Detect which cell encompasses the target text, then output its [X, Y] center coordinate. 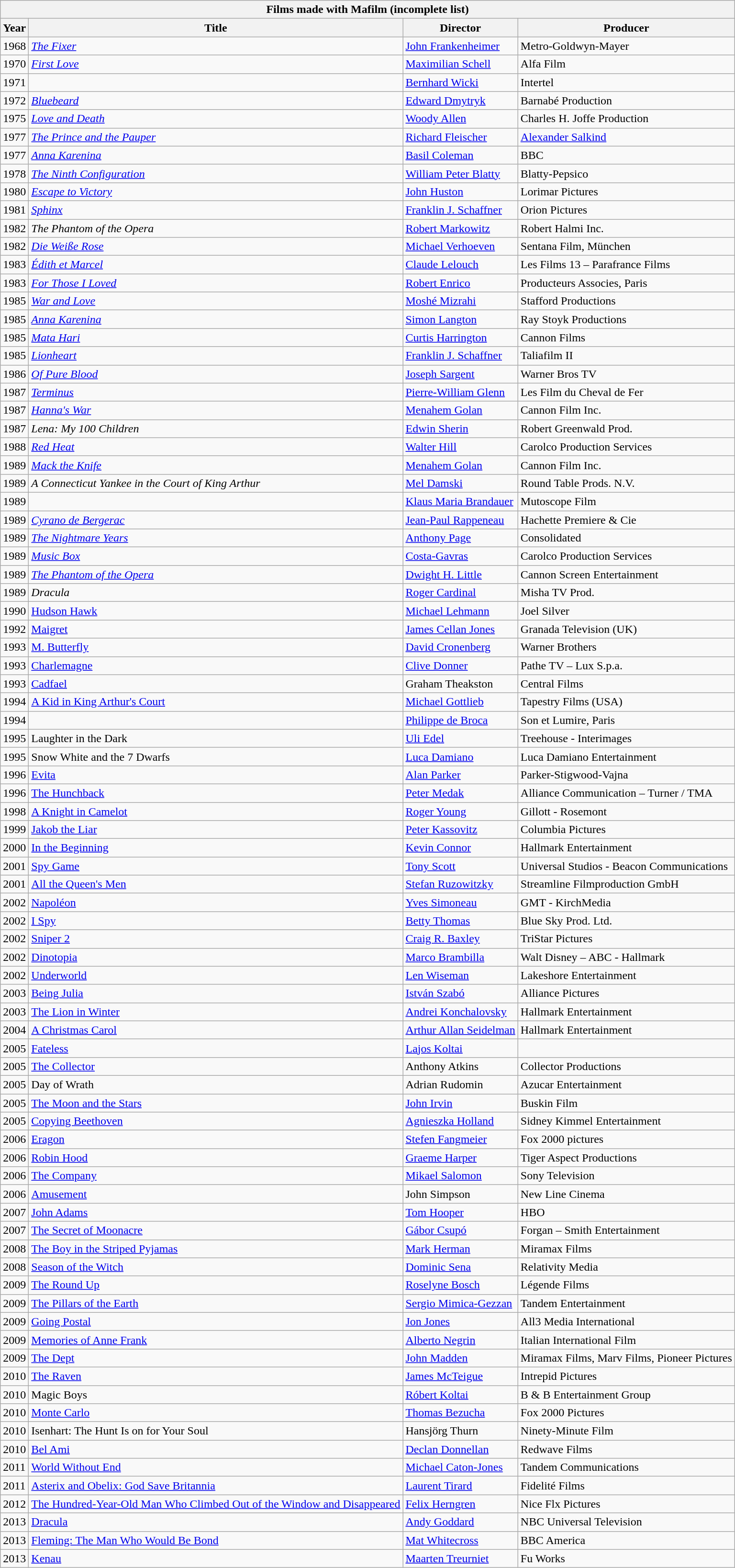
Relativity Media [626, 1267]
Mata Hari [216, 338]
Red Heat [216, 447]
Lakeshore Entertainment [626, 975]
Craig R. Baxley [460, 939]
John Adams [216, 1212]
Bernhard Wicki [460, 82]
Declan Donnellan [460, 1449]
Yves Simoneau [460, 902]
1981 [14, 210]
Michael Verhoeven [460, 247]
Walt Disney – ABC - Hallmark [626, 957]
Streamline Filmproduction GmbH [626, 884]
1998 [14, 812]
Michael Gottlieb [460, 702]
Mark Herman [460, 1249]
John Irvin [460, 1103]
Jon Jones [460, 1321]
Bluebeard [216, 101]
Hansjörg Thurn [460, 1431]
Producteurs Associes, Paris [626, 283]
Kenau [216, 1558]
Redwave Films [626, 1449]
Tandem Communications [626, 1467]
The Collector [216, 1066]
The Hundred-Year-Old Man Who Climbed Out of the Window and Disappeared [216, 1504]
Cannon Films [626, 338]
The Prince and the Pauper [216, 137]
John Simpson [460, 1194]
Miramax Films, Marv Films, Pioneer Pictures [626, 1358]
Alexander Salkind [626, 137]
Copying Beethoven [216, 1121]
HBO [626, 1212]
NBC Universal Television [626, 1522]
István Szabó [460, 993]
M. Butterfly [216, 647]
Mel Damski [460, 483]
Music Box [216, 556]
Love and Death [216, 119]
Maigret [216, 629]
Dwight H. Little [460, 575]
Fidelité Films [626, 1486]
Lena: My 100 Children [216, 429]
Kevin Connor [460, 848]
John Huston [460, 192]
Sony Television [626, 1176]
Joseph Sargent [460, 374]
Alliance Pictures [626, 993]
Luca Damiano [460, 756]
Gillott - Rosemont [626, 812]
The Nightmare Years [216, 538]
Eragon [216, 1139]
Columbia Pictures [626, 830]
1970 [14, 64]
A Christmas Carol [216, 1030]
Lajos Koltai [460, 1048]
Blue Sky Prod. Ltd. [626, 921]
Peter Medak [460, 793]
Les Film du Cheval de Fer [626, 392]
Curtis Harrington [460, 338]
2004 [14, 1030]
The Pillars of the Earth [216, 1303]
William Peter Blatty [460, 173]
Monte Carlo [216, 1413]
Clive Donner [460, 666]
A Connecticut Yankee in the Court of King Arthur [216, 483]
Fox 2000 pictures [626, 1139]
Treehouse - Interimages [626, 738]
Isenhart: The Hunt Is on for Your Soul [216, 1431]
Hudson Hawk [216, 611]
Alfa Film [626, 64]
Intertel [626, 82]
Andrei Konchalovsky [460, 1012]
Universal Studios - Beacon Communications [626, 866]
Warner Bros TV [626, 374]
Napoléon [216, 902]
Tandem Entertainment [626, 1303]
Maximilian Schell [460, 64]
Mat Whitecross [460, 1540]
New Line Cinema [626, 1194]
Graham Theakston [460, 684]
Central Films [626, 684]
Michael Lehmann [460, 611]
Cadfael [216, 684]
1972 [14, 101]
Walter Hill [460, 447]
Amusement [216, 1194]
Azucar Entertainment [626, 1084]
Laurent Tirard [460, 1486]
War and Love [216, 301]
2012 [14, 1504]
Fateless [216, 1048]
Buskin Film [626, 1103]
Cyrano de Bergerac [216, 519]
All3 Media International [626, 1321]
Evita [216, 775]
Simon Langton [460, 319]
BBC America [626, 1540]
1986 [14, 374]
BBC [626, 155]
The Company [216, 1176]
Michael Caton-Jones [460, 1467]
Costa-Gavras [460, 556]
Tom Hooper [460, 1212]
Mack the Knife [216, 465]
Bel Ami [216, 1449]
Lionheart [216, 356]
Laughter in the Dark [216, 738]
Metro-Goldwyn-Mayer [626, 46]
Jean-Paul Rappeneau [460, 519]
B & B Entertainment Group [626, 1395]
Adrian Rudomin [460, 1084]
Felix Herngren [460, 1504]
Director [460, 28]
1978 [14, 173]
Roger Cardinal [460, 593]
Légende Films [626, 1285]
John Madden [460, 1358]
1968 [14, 46]
The Round Up [216, 1285]
Hachette Premiere & Cie [626, 519]
Ray Stoyk Productions [626, 319]
Edward Dmytryk [460, 101]
Films made with Mafilm (incomplete list) [367, 10]
Mutoscope Film [626, 501]
Marco Brambilla [460, 957]
Fox 2000 Pictures [626, 1413]
GMT - KirchMedia [626, 902]
The Boy in the Striped Pyjamas [216, 1249]
Pierre-William Glenn [460, 392]
Producer [626, 28]
1971 [14, 82]
Warner Brothers [626, 647]
Agnieszka Holland [460, 1121]
TriStar Pictures [626, 939]
Graeme Harper [460, 1158]
Claude Lelouch [460, 265]
Orion Pictures [626, 210]
2000 [14, 848]
Joel Silver [626, 611]
Underworld [216, 975]
A Kid in King Arthur's Court [216, 702]
Of Pure Blood [216, 374]
Robin Hood [216, 1158]
Sergio Mimica-Gezzan [460, 1303]
Alberto Negrin [460, 1340]
Robert Halmi Inc. [626, 228]
Cannon Screen Entertainment [626, 575]
Collector Productions [626, 1066]
Going Postal [216, 1321]
Charlemagne [216, 666]
Les Films 13 – Parafrance Films [626, 265]
Sentana Film, München [626, 247]
The Secret of Moonacre [216, 1230]
I Spy [216, 921]
The Ninth Configuration [216, 173]
Róbert Koltai [460, 1395]
Thomas Bezucha [460, 1413]
Dinotopia [216, 957]
Hanna's War [216, 410]
Charles H. Joffe Production [626, 119]
In the Beginning [216, 848]
David Cronenberg [460, 647]
Robert Greenwald Prod. [626, 429]
Philippe de Broca [460, 720]
Asterix and Obelix: God Save Britannia [216, 1486]
Dominic Sena [460, 1267]
Blatty-Pepsico [626, 173]
Snow White and the 7 Dwarfs [216, 756]
Spy Game [216, 866]
1980 [14, 192]
Nice Flx Pictures [626, 1504]
Die Weiße Rose [216, 247]
John Frankenheimer [460, 46]
James McTeigue [460, 1376]
Robert Enrico [460, 283]
The Raven [216, 1376]
Robert Markowitz [460, 228]
Stefan Ruzowitzky [460, 884]
Terminus [216, 392]
Title [216, 28]
Parker-Stigwood-Vajna [626, 775]
Maarten Treurniet [460, 1558]
Gábor Csupó [460, 1230]
Jakob the Liar [216, 830]
Season of the Witch [216, 1267]
Being Julia [216, 993]
Alan Parker [460, 775]
1975 [14, 119]
Édith et Marcel [216, 265]
Woody Allen [460, 119]
1990 [14, 611]
Taliafilm II [626, 356]
Tony Scott [460, 866]
First Love [216, 64]
Intrepid Pictures [626, 1376]
Klaus Maria Brandauer [460, 501]
Round Table Prods. N.V. [626, 483]
Betty Thomas [460, 921]
Consolidated [626, 538]
Roselyne Bosch [460, 1285]
Stafford Productions [626, 301]
1999 [14, 830]
Luca Damiano Entertainment [626, 756]
Sidney Kimmel Entertainment [626, 1121]
Anthony Atkins [460, 1066]
Anthony Page [460, 538]
Basil Coleman [460, 155]
Fleming: The Man Who Would Be Bond [216, 1540]
The Hunchback [216, 793]
For Those I Loved [216, 283]
Italian International Film [626, 1340]
The Lion in Winter [216, 1012]
Edwin Sherin [460, 429]
Mikael Salomon [460, 1176]
Miramax Films [626, 1249]
Pathe TV – Lux S.p.a. [626, 666]
Year [14, 28]
Forgan – Smith Entertainment [626, 1230]
James Cellan Jones [460, 629]
Peter Kassovitz [460, 830]
Roger Young [460, 812]
The Fixer [216, 46]
Uli Edel [460, 738]
1988 [14, 447]
A Knight in Camelot [216, 812]
Day of Wrath [216, 1084]
Magic Boys [216, 1395]
Fu Works [626, 1558]
Arthur Allan Seidelman [460, 1030]
Len Wiseman [460, 975]
Lorimar Pictures [626, 192]
Andy Goddard [460, 1522]
The Dept [216, 1358]
Misha TV Prod. [626, 593]
Ninety-Minute Film [626, 1431]
World Without End [216, 1467]
Alliance Communication – Turner / TMA [626, 793]
Sphinx [216, 210]
Stefen Fangmeier [460, 1139]
All the Queen's Men [216, 884]
Richard Fleischer [460, 137]
Tapestry Films (USA) [626, 702]
Tiger Aspect Productions [626, 1158]
Barnabé Production [626, 101]
The Moon and the Stars [216, 1103]
Sniper 2 [216, 939]
Moshé Mizrahi [460, 301]
Son et Lumire, Paris [626, 720]
Escape to Victory [216, 192]
1992 [14, 629]
Memories of Anne Frank [216, 1340]
Granada Television (UK) [626, 629]
